Identify which cell holds the provided text, then report its [x, y] central coordinate. 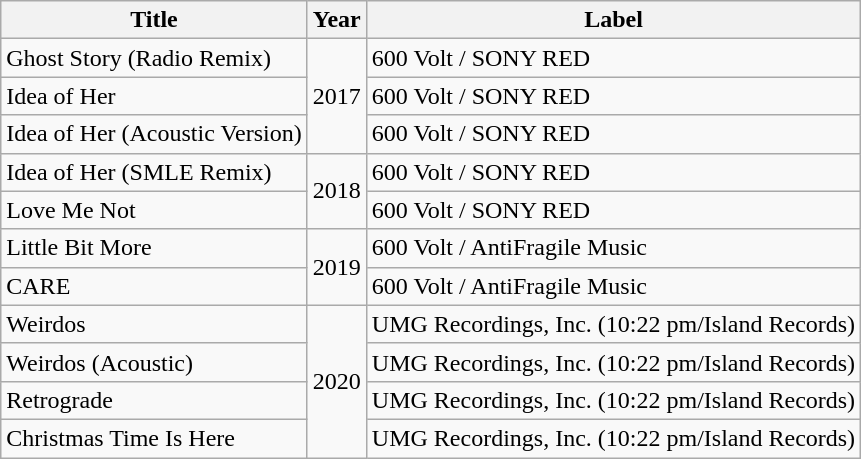
Love Me Not [154, 210]
Christmas Time Is Here [154, 438]
CARE [154, 286]
Title [154, 20]
2020 [336, 381]
2018 [336, 191]
2019 [336, 267]
Idea of Her [154, 96]
Idea of Her (Acoustic Version) [154, 134]
Ghost Story (Radio Remix) [154, 58]
Weirdos [154, 324]
Weirdos (Acoustic) [154, 362]
2017 [336, 96]
Little Bit More [154, 248]
Retrograde [154, 400]
Idea of Her (SMLE Remix) [154, 172]
Year [336, 20]
Label [613, 20]
